Identify which cell holds the provided text, then report its [x, y] central coordinate. 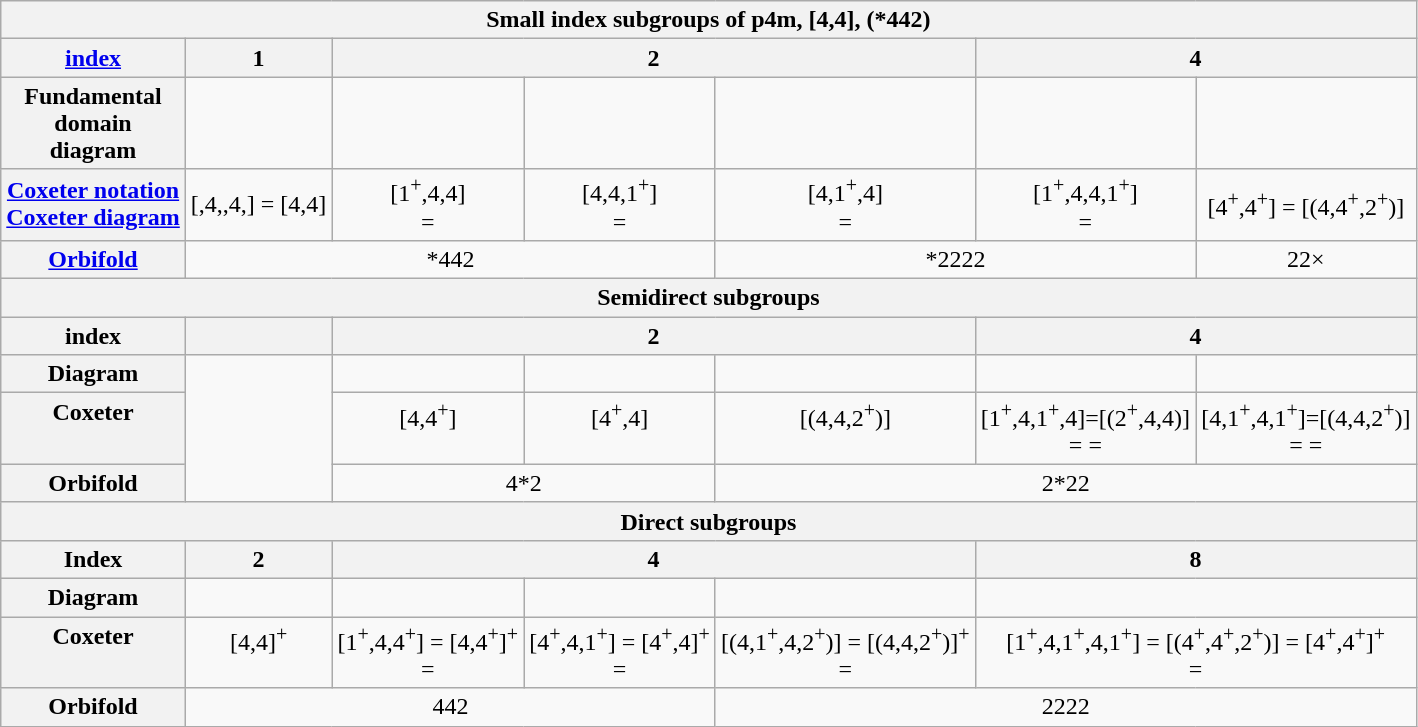
Small index subgroups of p4m, [4,4], (*442) [708, 20]
[4,1+,4] = [845, 205]
[4,4]+ [258, 653]
[,4,,4,] = [4,4] [258, 205]
[4,4,1+] = [620, 205]
[1+,4,4+] = [4,4+]+ = [428, 653]
2222 [1066, 707]
Fundamentaldomaindiagram [94, 123]
2*22 [1066, 483]
[4+,4,1+] = [4+,4]+ = [620, 653]
[1+,4,1+,4]=[(2+,4,4)] = = [1085, 429]
[(4,1+,4,2+)] = [(4,4,2+)]+ = [845, 653]
[4+,4+] = [(4,4+,2+)] [1306, 205]
*442 [450, 259]
[(4,4,2+)] [845, 429]
[4+,4] [620, 429]
[4,4+] [428, 429]
Index [94, 559]
8 [1196, 559]
Coxeter notationCoxeter diagram [94, 205]
Semidirect subgroups [708, 298]
[1+,4,4,1+] = [1085, 205]
Direct subgroups [708, 521]
1 [258, 58]
442 [450, 707]
[4,1+,4,1+]=[(4,4,2+)] = = [1306, 429]
4*2 [524, 483]
22× [1306, 259]
[1+,4,1+,4,1+] = [(4+,4+,2+)] = [4+,4+]+ = [1196, 653]
[1+,4,4] = [428, 205]
*2222 [955, 259]
